For the text-containing cell, return its midpoint in [x, y] coordinate format. 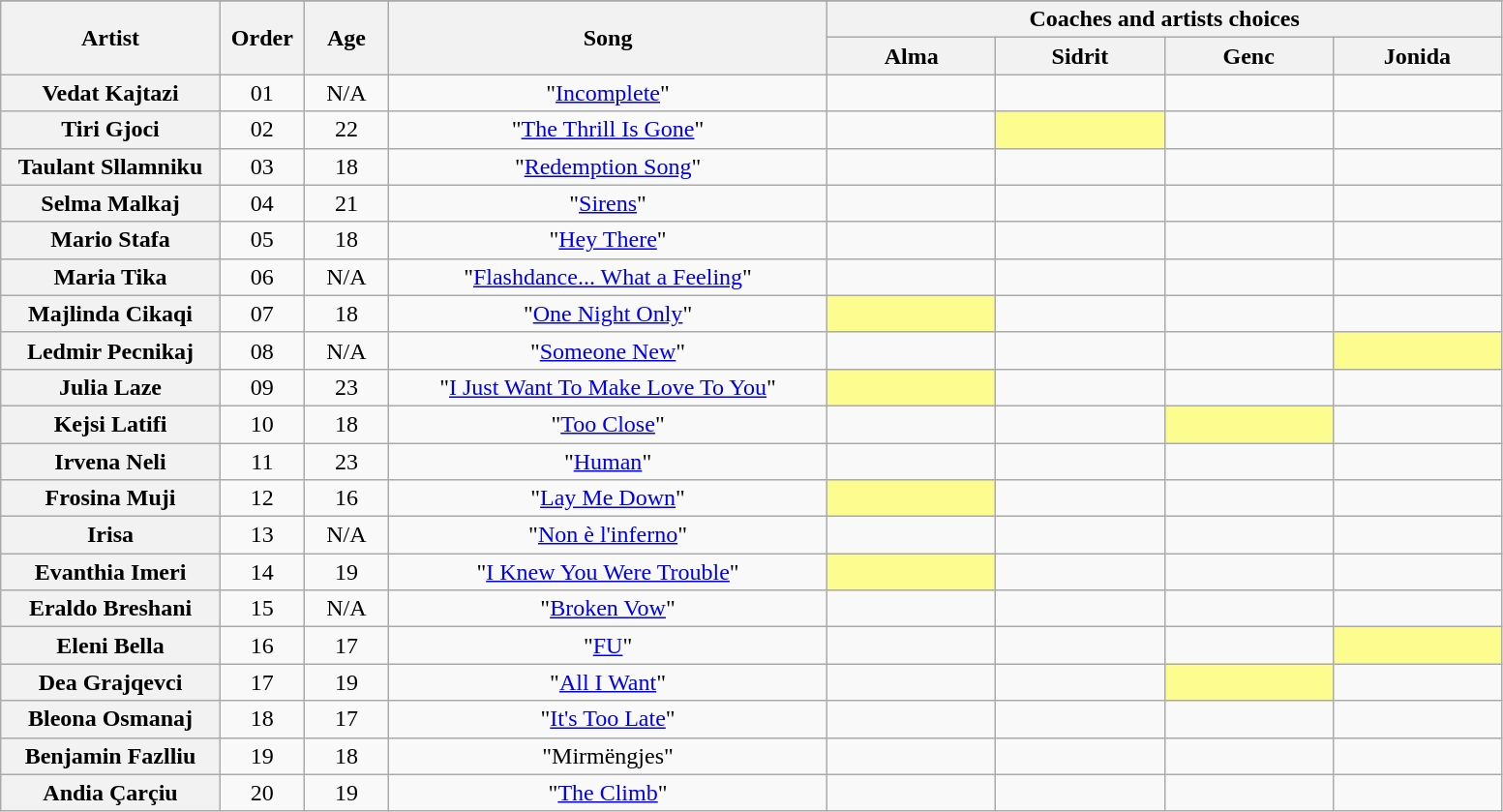
14 [261, 572]
Andia Çarçiu [110, 793]
13 [261, 535]
Frosina Muji [110, 498]
Evanthia Imeri [110, 572]
"Too Close" [608, 424]
"I Knew You Were Trouble" [608, 572]
Order [261, 38]
Dea Grajqevci [110, 682]
11 [261, 462]
15 [261, 609]
Tiri Gjoci [110, 130]
08 [261, 350]
Taulant Sllamniku [110, 166]
21 [346, 203]
Irvena Neli [110, 462]
Julia Laze [110, 387]
06 [261, 277]
"Lay Me Down" [608, 498]
"The Climb" [608, 793]
Jonida [1417, 56]
Genc [1248, 56]
04 [261, 203]
Kejsi Latifi [110, 424]
Alma [912, 56]
09 [261, 387]
Eleni Bella [110, 646]
03 [261, 166]
10 [261, 424]
Bleona Osmanaj [110, 719]
"Non è l'inferno" [608, 535]
"FU" [608, 646]
"The Thrill Is Gone" [608, 130]
"It's Too Late" [608, 719]
"Redemption Song" [608, 166]
Benjamin Fazlliu [110, 756]
"I Just Want To Make Love To You" [608, 387]
Majlinda Cikaqi [110, 314]
Maria Tika [110, 277]
02 [261, 130]
22 [346, 130]
Mario Stafa [110, 240]
Selma Malkaj [110, 203]
Eraldo Breshani [110, 609]
"Hey There" [608, 240]
"One Night Only" [608, 314]
"Sirens" [608, 203]
Song [608, 38]
Artist [110, 38]
07 [261, 314]
"Human" [608, 462]
Irisa [110, 535]
"Flashdance... What a Feeling" [608, 277]
Ledmir Pecnikaj [110, 350]
"Broken Vow" [608, 609]
01 [261, 93]
Coaches and artists choices [1165, 19]
"Mirmëngjes" [608, 756]
Vedat Kajtazi [110, 93]
"All I Want" [608, 682]
Age [346, 38]
"Someone New" [608, 350]
"Incomplete" [608, 93]
20 [261, 793]
12 [261, 498]
05 [261, 240]
Sidrit [1080, 56]
